Return the (x, y) coordinate for the center point of the cell that contains the specified text.  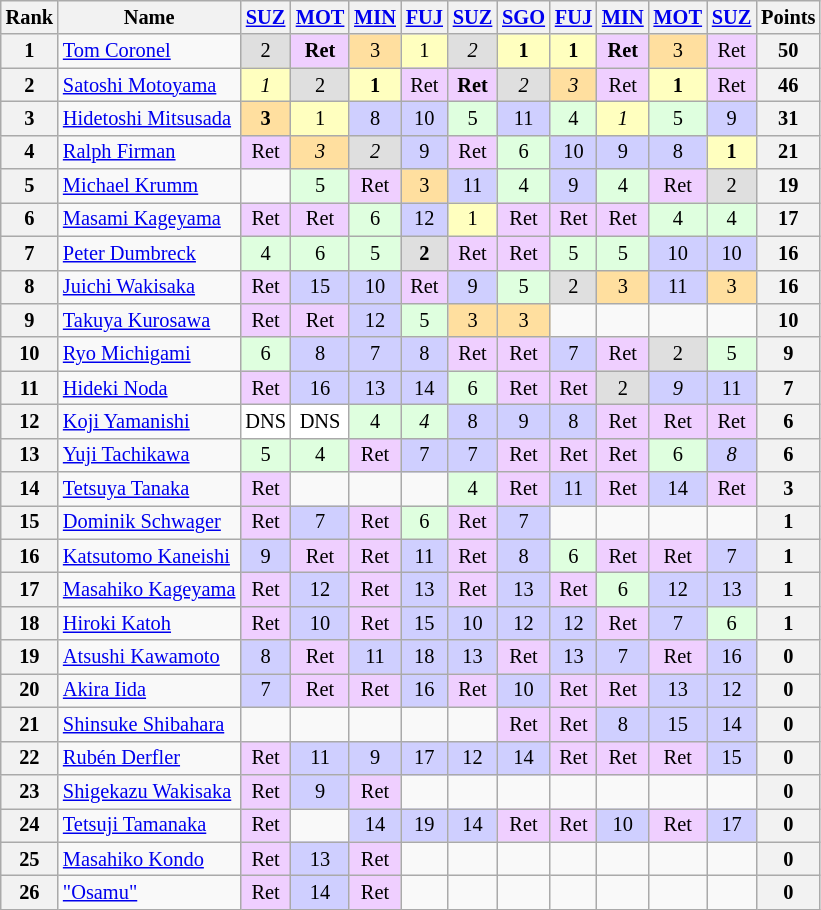
46 (788, 85)
Tetsuji Tamanaka (149, 825)
Name (149, 17)
Hideki Noda (149, 388)
Shinsuke Shibahara (149, 724)
Hiroki Katoh (149, 623)
25 (30, 859)
Peter Dumbreck (149, 253)
Ralph Firman (149, 152)
Ryo Michigami (149, 354)
22 (30, 758)
Katsutomo Kaneishi (149, 556)
Rubén Derfler (149, 758)
23 (30, 791)
"Osamu" (149, 892)
Satoshi Motoyama (149, 85)
Points (788, 17)
Akira Iida (149, 690)
Koji Yamanishi (149, 421)
Masahiko Kageyama (149, 589)
Atsushi Kawamoto (149, 657)
Tom Coronel (149, 51)
31 (788, 118)
Masami Kageyama (149, 219)
Takuya Kurosawa (149, 320)
Dominik Schwager (149, 522)
Shigekazu Wakisaka (149, 791)
SGO (524, 17)
Juichi Wakisaka (149, 287)
20 (30, 690)
26 (30, 892)
Rank (30, 17)
Masahiko Kondo (149, 859)
Hidetoshi Mitsusada (149, 118)
50 (788, 51)
Tetsuya Tanaka (149, 489)
Michael Krumm (149, 186)
Yuji Tachikawa (149, 455)
24 (30, 825)
